For the text-containing cell, return its midpoint in (x, y) coordinate format. 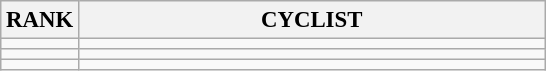
CYCLIST (312, 20)
RANK (40, 20)
